Capture the cell that displays the provided text and extract its [x, y] central coordinate. 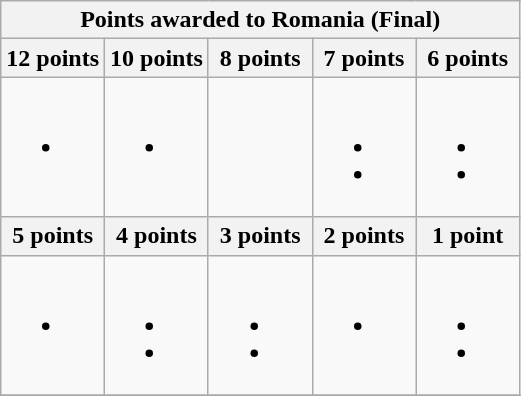
3 points [260, 236]
2 points [364, 236]
6 points [468, 58]
1 point [468, 236]
4 points [157, 236]
7 points [364, 58]
10 points [157, 58]
Points awarded to Romania (Final) [260, 20]
12 points [53, 58]
8 points [260, 58]
5 points [53, 236]
